Capture the cell that displays the provided text and extract its [x, y] central coordinate. 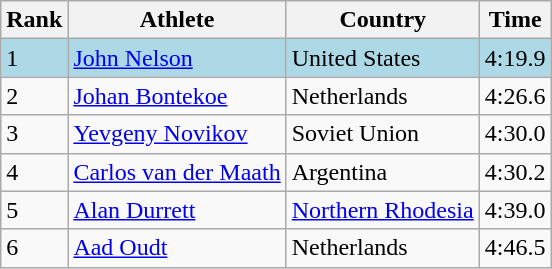
Argentina [382, 172]
Aad Oudt [177, 248]
Athlete [177, 20]
Time [515, 20]
1 [34, 58]
4 [34, 172]
2 [34, 96]
5 [34, 210]
4:46.5 [515, 248]
4:30.0 [515, 134]
3 [34, 134]
Johan Bontekoe [177, 96]
Carlos van der Maath [177, 172]
Country [382, 20]
Alan Durrett [177, 210]
4:39.0 [515, 210]
Soviet Union [382, 134]
Northern Rhodesia [382, 210]
4:26.6 [515, 96]
United States [382, 58]
John Nelson [177, 58]
Yevgeny Novikov [177, 134]
4:30.2 [515, 172]
4:19.9 [515, 58]
Rank [34, 20]
6 [34, 248]
